Extract the (x, y) coordinate from the center of the cell holding the provided text.  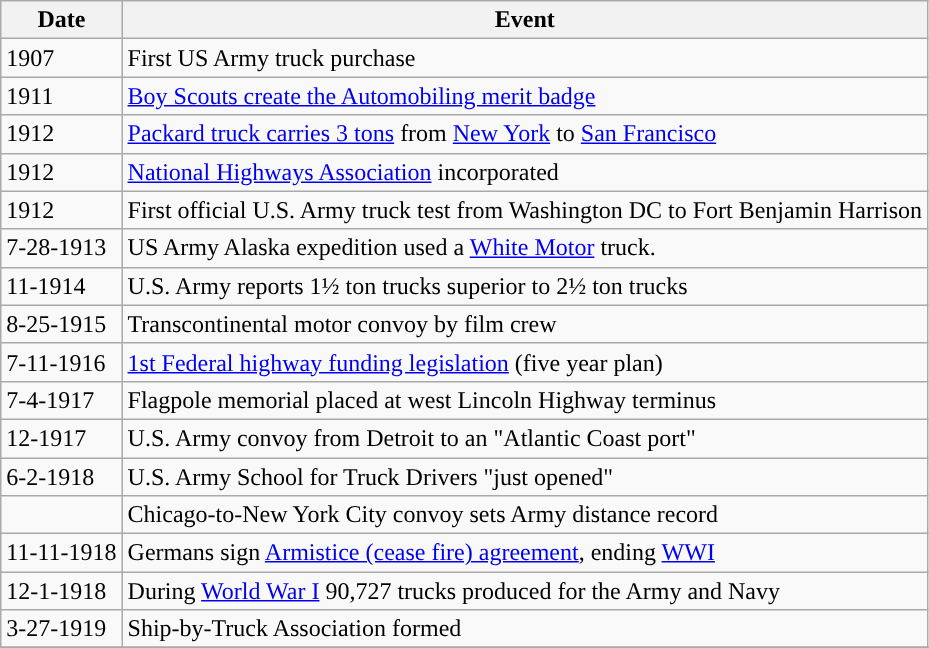
Ship-by-Truck Association formed (525, 629)
1907 (62, 58)
7-4-1917 (62, 400)
US Army Alaska expedition used a White Motor truck. (525, 248)
Germans sign Armistice (cease fire) agreement, ending WWI (525, 553)
1911 (62, 96)
U.S. Army convoy from Detroit to an "Atlantic Coast port" (525, 438)
Transcontinental motor convoy by film crew (525, 324)
7-28-1913 (62, 248)
6-2-1918 (62, 477)
11-1914 (62, 286)
National Highways Association incorporated (525, 172)
Event (525, 20)
12-1917 (62, 438)
Flagpole memorial placed at west Lincoln Highway terminus (525, 400)
12-1-1918 (62, 591)
7-11-1916 (62, 362)
Packard truck carries 3 tons from New York to San Francisco (525, 134)
First US Army truck purchase (525, 58)
U.S. Army School for Truck Drivers "just opened" (525, 477)
Chicago-to-New York City convoy sets Army distance record (525, 515)
Boy Scouts create the Automobiling merit badge (525, 96)
11-11-1918 (62, 553)
First official U.S. Army truck test from Washington DC to Fort Benjamin Harrison (525, 210)
8-25-1915 (62, 324)
U.S. Army reports 1½ ton trucks superior to 2½ ton trucks (525, 286)
Date (62, 20)
During World War I 90,727 trucks produced for the Army and Navy (525, 591)
3-27-1919 (62, 629)
1st Federal highway funding legislation (five year plan) (525, 362)
